Extract the (X, Y) coordinate from the center of the cell holding the provided text.  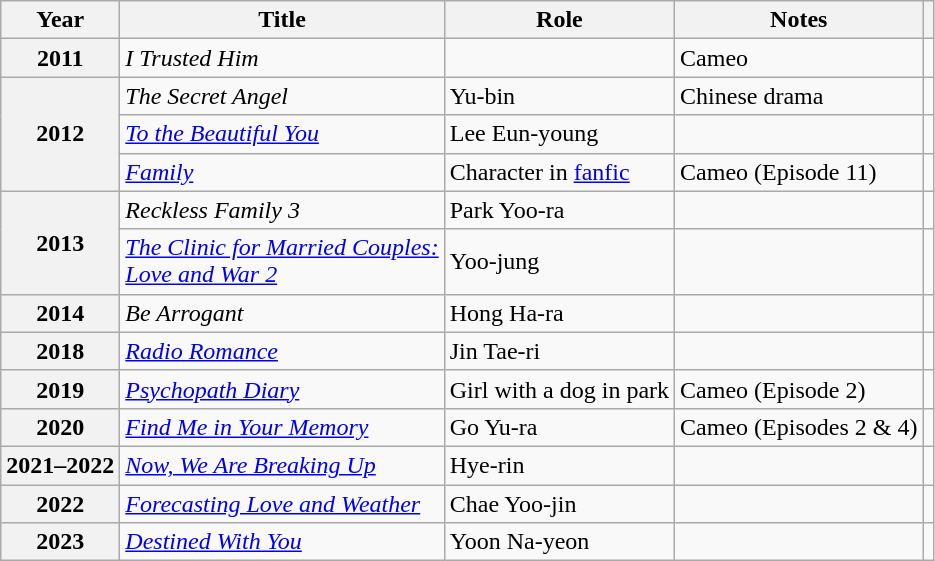
Girl with a dog in park (559, 389)
Chae Yoo-jin (559, 503)
I Trusted Him (282, 58)
Jin Tae-ri (559, 351)
2011 (60, 58)
2014 (60, 313)
Reckless Family 3 (282, 210)
2013 (60, 242)
Yoo-jung (559, 262)
Notes (799, 20)
2018 (60, 351)
2022 (60, 503)
Year (60, 20)
Title (282, 20)
Character in fanfic (559, 172)
Role (559, 20)
2019 (60, 389)
Be Arrogant (282, 313)
The Clinic for Married Couples:Love and War 2 (282, 262)
Family (282, 172)
Forecasting Love and Weather (282, 503)
Yoon Na-yeon (559, 542)
Chinese drama (799, 96)
Park Yoo-ra (559, 210)
Cameo (799, 58)
Hong Ha-ra (559, 313)
Find Me in Your Memory (282, 427)
The Secret Angel (282, 96)
Radio Romance (282, 351)
Lee Eun-young (559, 134)
To the Beautiful You (282, 134)
2023 (60, 542)
Go Yu-ra (559, 427)
Now, We Are Breaking Up (282, 465)
2012 (60, 134)
2020 (60, 427)
2021–2022 (60, 465)
Destined With You (282, 542)
Cameo (Episode 11) (799, 172)
Yu-bin (559, 96)
Hye-rin (559, 465)
Psychopath Diary (282, 389)
Cameo (Episode 2) (799, 389)
Cameo (Episodes 2 & 4) (799, 427)
